Identify which cell holds the provided text, then report its (x, y) central coordinate. 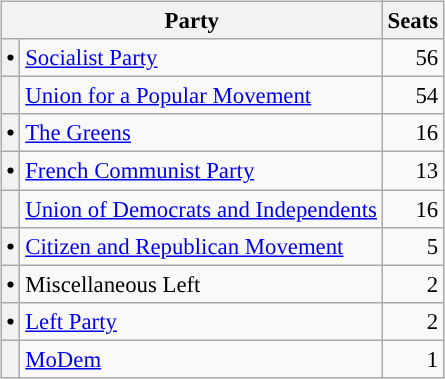
13 (412, 171)
Citizen and Republican Movement (201, 246)
Socialist Party (201, 58)
56 (412, 58)
Union of Democrats and Independents (201, 209)
The Greens (201, 133)
French Communist Party (201, 171)
Miscellaneous Left (201, 284)
Seats (412, 21)
Left Party (201, 321)
Party (192, 21)
54 (412, 96)
MoDem (201, 359)
Union for a Popular Movement (201, 96)
5 (412, 246)
1 (412, 359)
